From the cell containing the given text, extract its center point as (X, Y) coordinate. 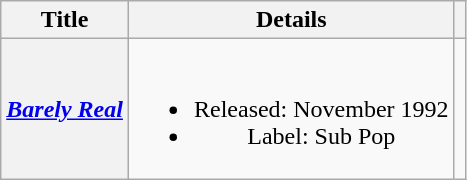
Details (291, 20)
Barely Real (65, 109)
Released: November 1992Label: Sub Pop (291, 109)
Title (65, 20)
